For the text-containing cell, return its midpoint in (X, Y) coordinate format. 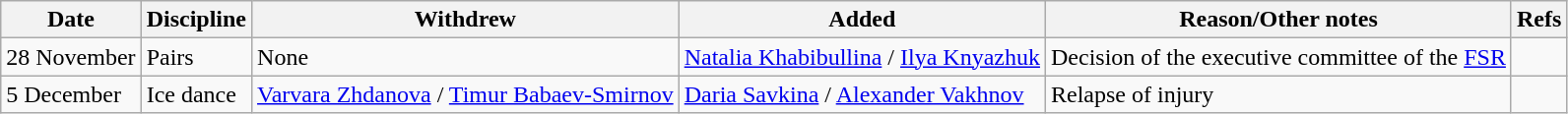
Ice dance (196, 94)
Daria Savkina / Alexander Vakhnov (862, 94)
5 December (71, 94)
28 November (71, 57)
Pairs (196, 57)
Added (862, 20)
Relapse of injury (1278, 94)
Refs (1538, 20)
None (466, 57)
Withdrew (466, 20)
Natalia Khabibullina / Ilya Knyazhuk (862, 57)
Discipline (196, 20)
Date (71, 20)
Decision of the executive committee of the FSR (1278, 57)
Varvara Zhdanova / Timur Babaev-Smirnov (466, 94)
Reason/Other notes (1278, 20)
